Return (X, Y) of the center of cell containing provided text 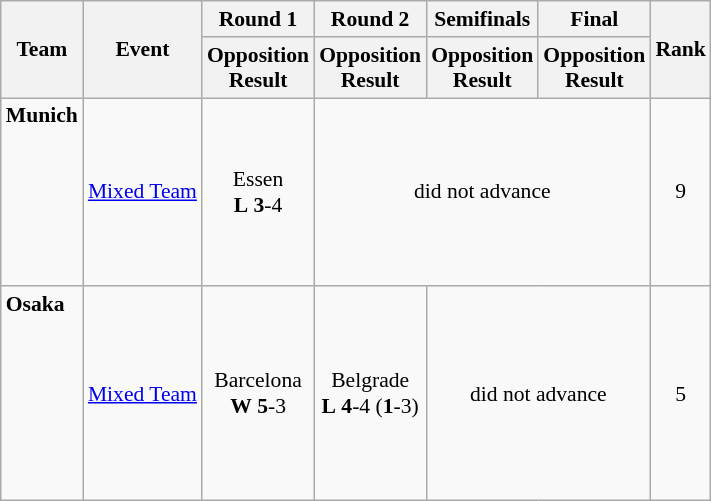
Final (594, 19)
Munich (42, 192)
Round 2 (370, 19)
Osaka (42, 394)
Semifinals (482, 19)
Round 1 (258, 19)
Essen L 3-4 (258, 192)
5 (680, 394)
Belgrade L 4-4 (1-3) (370, 394)
Team (42, 50)
Barcelona W 5-3 (258, 394)
Rank (680, 50)
9 (680, 192)
Event (142, 50)
